Return the [X, Y] coordinate for the center point of the cell that contains the specified text.  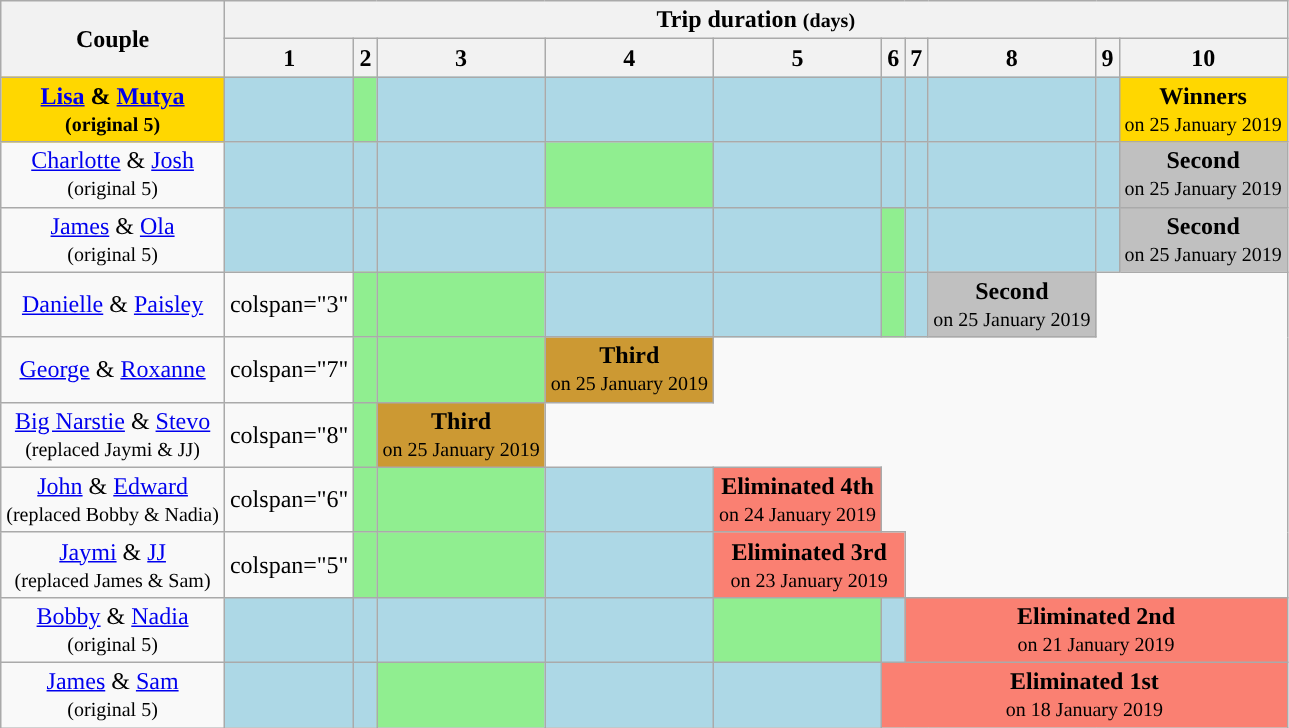
John & Edward(replaced Bobby & Nadia) [113, 500]
colspan="3" [289, 304]
10 [1203, 58]
Winnerson 25 January 2019 [1203, 110]
colspan="6" [289, 500]
Jaymi & JJ(replaced James & Sam) [113, 564]
Couple [113, 39]
Eliminated 1ston 18 January 2019 [1085, 694]
2 [366, 58]
Trip duration (days) [756, 20]
colspan="7" [289, 370]
5 [797, 58]
Eliminated 4thon 24 January 2019 [797, 500]
1 [289, 58]
6 [894, 58]
Eliminated 3rdon 23 January 2019 [808, 564]
Bobby & Nadia(original 5) [113, 630]
3 [461, 58]
4 [629, 58]
James & Ola(original 5) [113, 240]
Big Narstie & Stevo(replaced Jaymi & JJ) [113, 434]
Lisa & Mutya(original 5) [113, 110]
colspan="5" [289, 564]
8 [1012, 58]
Danielle & Paisley [113, 304]
7 [916, 58]
9 [1108, 58]
Charlotte & Josh(original 5) [113, 174]
James & Sam(original 5) [113, 694]
George & Roxanne [113, 370]
colspan="8" [289, 434]
Eliminated 2ndon 21 January 2019 [1096, 630]
